Find where the given text appears and provide that cell's center as (X, Y) coordinate. 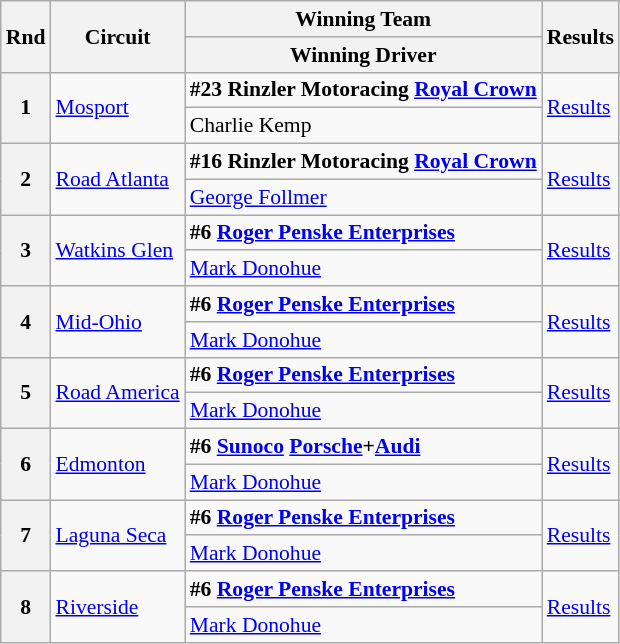
Road Atlanta (117, 180)
3 (26, 250)
Edmonton (117, 464)
8 (26, 606)
5 (26, 392)
4 (26, 322)
Charlie Kemp (364, 126)
Winning Team (364, 19)
#16 Rinzler Motoracing Royal Crown (364, 162)
#23 Rinzler Motoracing Royal Crown (364, 90)
7 (26, 536)
George Follmer (364, 197)
Mosport (117, 108)
2 (26, 180)
1 (26, 108)
Circuit (117, 36)
Watkins Glen (117, 250)
Laguna Seca (117, 536)
#6 Sunoco Porsche+Audi (364, 447)
Rnd (26, 36)
Road America (117, 392)
Winning Driver (364, 55)
Riverside (117, 606)
Mid-Ohio (117, 322)
6 (26, 464)
